Scan for the cell matching the given text and deliver its [X, Y] coordinate at center. 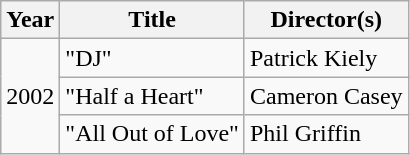
Year [30, 20]
Title [152, 20]
"DJ" [152, 58]
Cameron Casey [326, 96]
2002 [30, 96]
Patrick Kiely [326, 58]
Director(s) [326, 20]
"Half a Heart" [152, 96]
Phil Griffin [326, 134]
"All Out of Love" [152, 134]
